Find where the given text appears and provide that cell's center as [X, Y] coordinate. 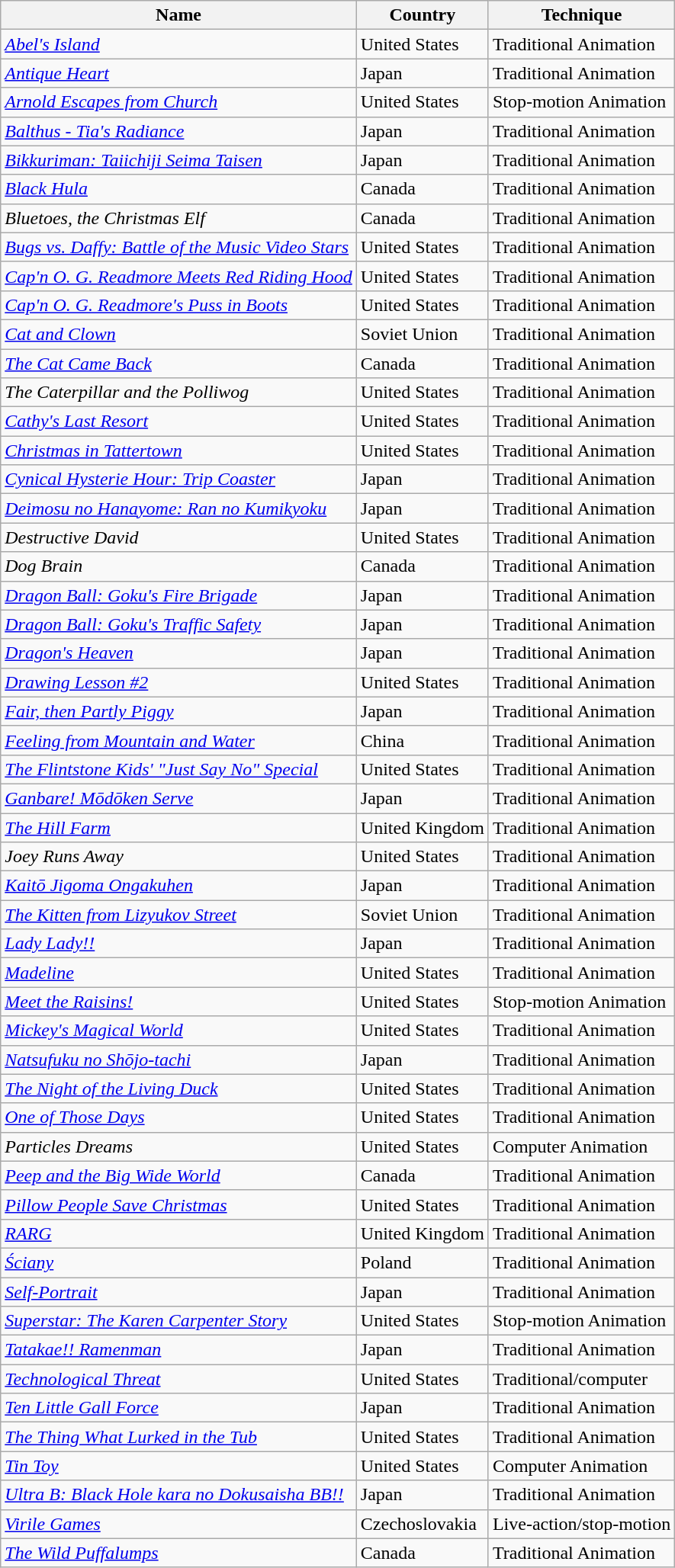
Kaitō Jigoma Ongakuhen [178, 886]
China [423, 740]
Technological Threat [178, 1379]
One of Those Days [178, 1117]
Cat and Clown [178, 334]
Lady Lady!! [178, 944]
Superstar: The Karen Carpenter Story [178, 1321]
Tin Toy [178, 1466]
The Wild Puffalumps [178, 1553]
Black Hula [178, 189]
Christmas in Tattertown [178, 451]
The Caterpillar and the Polliwog [178, 393]
Bikkuriman: Taiichiji Seima Taisen [178, 160]
Cynical Hysterie Hour: Trip Coaster [178, 479]
Dragon Ball: Goku's Fire Brigade [178, 595]
Destructive David [178, 537]
Traditional/computer [581, 1379]
Country [423, 15]
Drawing Lesson #2 [178, 682]
Dragon Ball: Goku's Traffic Safety [178, 624]
Arnold Escapes from Church [178, 102]
Poland [423, 1262]
Natsufuku no Shōjo-tachi [178, 1060]
Technique [581, 15]
The Night of the Living Duck [178, 1089]
Cathy's Last Resort [178, 422]
Ten Little Gall Force [178, 1408]
Bugs vs. Daffy: Battle of the Music Video Stars [178, 247]
Joey Runs Away [178, 857]
Bluetoes, the Christmas Elf [178, 218]
Balthus - Tia's Radiance [178, 131]
Czechoslovakia [423, 1524]
Ściany [178, 1262]
Particles Dreams [178, 1146]
Deimosu no Hanayome: Ran no Kumikyoku [178, 508]
The Cat Came Back [178, 364]
The Hill Farm [178, 827]
Peep and the Big Wide World [178, 1175]
Mickey's Magical World [178, 1031]
Madeline [178, 973]
Ultra B: Black Hole kara no Dokusaisha BB!! [178, 1495]
The Kitten from Lizyukov Street [178, 915]
The Thing What Lurked in the Tub [178, 1437]
Meet the Raisins! [178, 1002]
Cap'n O. G. Readmore's Puss in Boots [178, 305]
Tatakae!! Ramenman [178, 1350]
Ganbare! Mōdōken Serve [178, 798]
Pillow People Save Christmas [178, 1204]
Dragon's Heaven [178, 653]
RARG [178, 1233]
Fair, then Partly Piggy [178, 711]
Self-Portrait [178, 1292]
Abel's Island [178, 44]
Cap'n O. G. Readmore Meets Red Riding Hood [178, 276]
Feeling from Mountain and Water [178, 740]
Virile Games [178, 1524]
Name [178, 15]
Live-action/stop-motion [581, 1524]
Dog Brain [178, 566]
The Flintstone Kids' "Just Say No" Special [178, 769]
Antique Heart [178, 73]
